Capture the cell that displays the provided text and extract its [X, Y] central coordinate. 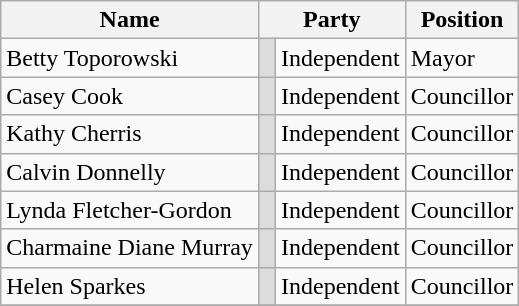
Lynda Fletcher-Gordon [130, 210]
Helen Sparkes [130, 286]
Calvin Donnelly [130, 172]
Name [130, 20]
Mayor [462, 58]
Casey Cook [130, 96]
Charmaine Diane Murray [130, 248]
Position [462, 20]
Kathy Cherris [130, 134]
Betty Toporowski [130, 58]
Party [332, 20]
